Return the (x, y) coordinate for the center point of the cell that contains the specified text.  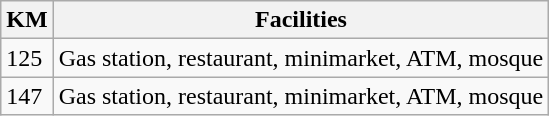
KM (27, 20)
147 (27, 96)
125 (27, 58)
Facilities (301, 20)
